Capture the cell that displays the provided text and extract its (x, y) central coordinate. 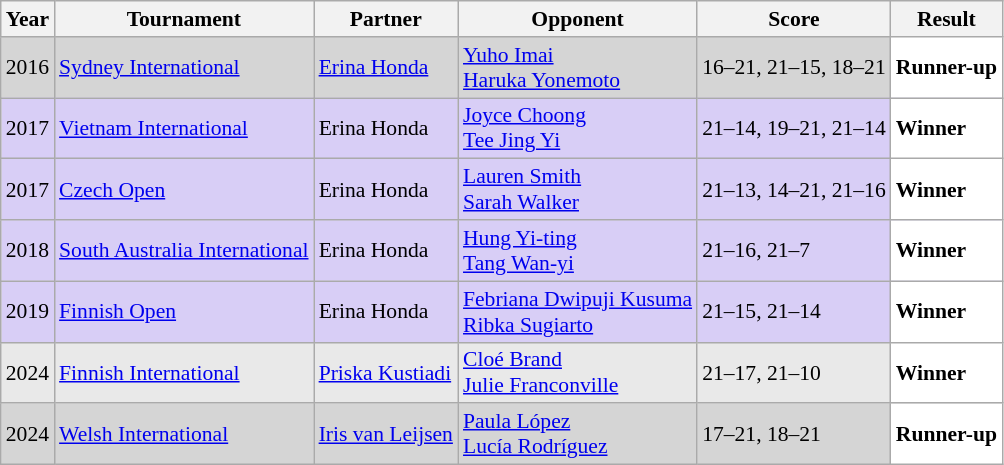
21–13, 14–21, 21–16 (794, 190)
Priska Kustiadi (386, 372)
2016 (28, 68)
Tournament (184, 19)
Joyce Choong Tee Jing Yi (578, 128)
South Australia International (184, 250)
Lauren Smith Sarah Walker (578, 190)
Welsh International (184, 434)
Cloé Brand Julie Franconville (578, 372)
Yuho Imai Haruka Yonemoto (578, 68)
21–17, 21–10 (794, 372)
Opponent (578, 19)
21–16, 21–7 (794, 250)
21–15, 21–14 (794, 312)
Paula López Lucía Rodríguez (578, 434)
Vietnam International (184, 128)
16–21, 21–15, 18–21 (794, 68)
Result (946, 19)
Czech Open (184, 190)
21–14, 19–21, 21–14 (794, 128)
Hung Yi-ting Tang Wan-yi (578, 250)
Score (794, 19)
2018 (28, 250)
Finnish Open (184, 312)
2019 (28, 312)
Partner (386, 19)
Febriana Dwipuji Kusuma Ribka Sugiarto (578, 312)
17–21, 18–21 (794, 434)
Year (28, 19)
Finnish International (184, 372)
Iris van Leijsen (386, 434)
Sydney International (184, 68)
